Return the [X, Y] coordinate for the center point of the cell that contains the specified text.  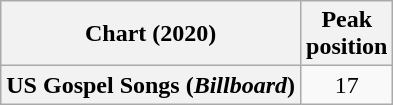
Chart (2020) [151, 34]
Peakposition [347, 34]
US Gospel Songs (Billboard) [151, 85]
17 [347, 85]
